Output the [X, Y] coordinate of the center of the cell containing the given text.  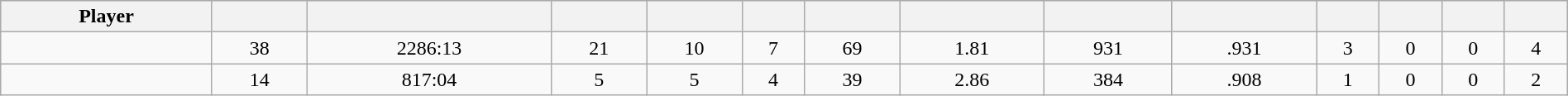
931 [1108, 48]
2286:13 [428, 48]
1 [1348, 79]
39 [852, 79]
Player [106, 17]
2 [1536, 79]
384 [1108, 79]
.931 [1244, 48]
7 [773, 48]
14 [260, 79]
21 [599, 48]
1.81 [972, 48]
2.86 [972, 79]
38 [260, 48]
.908 [1244, 79]
10 [695, 48]
3 [1348, 48]
69 [852, 48]
817:04 [428, 79]
